Identify which cell holds the provided text, then report its (x, y) central coordinate. 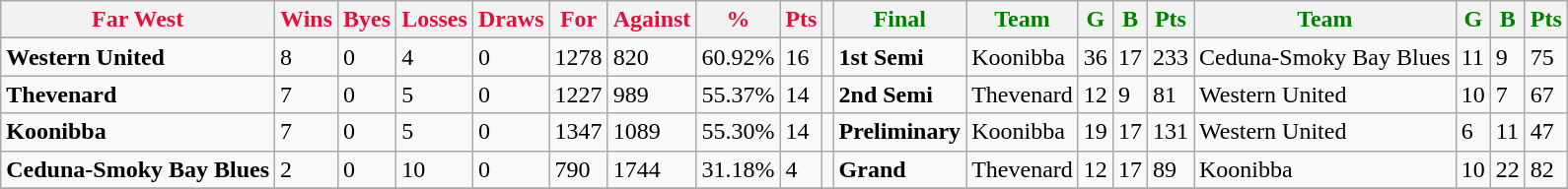
Losses (435, 20)
6 (1473, 132)
16 (801, 57)
Final (899, 20)
820 (652, 57)
81 (1170, 94)
55.30% (738, 132)
1089 (652, 132)
1347 (578, 132)
Grand (899, 169)
19 (1095, 132)
47 (1546, 132)
2 (307, 169)
89 (1170, 169)
Wins (307, 20)
55.37% (738, 94)
Against (652, 20)
75 (1546, 57)
82 (1546, 169)
233 (1170, 57)
1st Semi (899, 57)
67 (1546, 94)
31.18% (738, 169)
1744 (652, 169)
Byes (367, 20)
22 (1507, 169)
36 (1095, 57)
8 (307, 57)
131 (1170, 132)
2nd Semi (899, 94)
989 (652, 94)
For (578, 20)
1227 (578, 94)
Far West (138, 20)
Preliminary (899, 132)
790 (578, 169)
60.92% (738, 57)
Draws (511, 20)
1278 (578, 57)
% (738, 20)
